Find where the given text appears and provide that cell's center as (X, Y) coordinate. 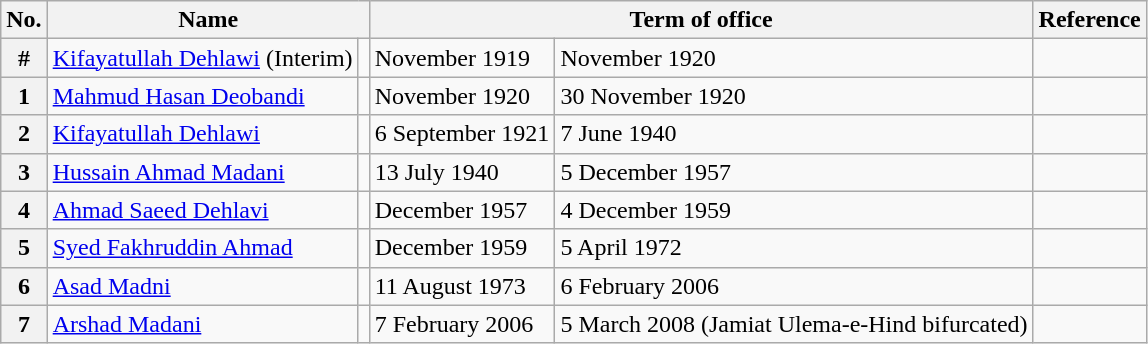
Name (208, 20)
Asad Madni (202, 286)
4 December 1959 (794, 210)
November 1919 (462, 58)
13 July 1940 (462, 172)
Reference (1090, 20)
7 June 1940 (794, 134)
2 (24, 134)
Kifayatullah Dehlawi (202, 134)
5 April 1972 (794, 248)
Arshad Madani (202, 324)
December 1957 (462, 210)
December 1959 (462, 248)
4 (24, 210)
6 September 1921 (462, 134)
Kifayatullah Dehlawi (Interim) (202, 58)
3 (24, 172)
6 February 2006 (794, 286)
Ahmad Saeed Dehlavi (202, 210)
5 (24, 248)
30 November 1920 (794, 96)
Mahmud Hasan Deobandi (202, 96)
# (24, 58)
7 February 2006 (462, 324)
Syed Fakhruddin Ahmad (202, 248)
5 March 2008 (Jamiat Ulema-e-Hind bifurcated) (794, 324)
6 (24, 286)
Term of office (701, 20)
Hussain Ahmad Madani (202, 172)
1 (24, 96)
11 August 1973 (462, 286)
7 (24, 324)
No. (24, 20)
5 December 1957 (794, 172)
